Scan for the cell matching the given text and deliver its [x, y] coordinate at center. 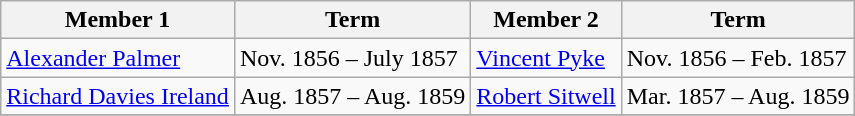
Mar. 1857 – Aug. 1859 [738, 96]
Alexander Palmer [118, 58]
Richard Davies Ireland [118, 96]
Vincent Pyke [546, 58]
Member 2 [546, 20]
Member 1 [118, 20]
Nov. 1856 – Feb. 1857 [738, 58]
Nov. 1856 – July 1857 [352, 58]
Aug. 1857 – Aug. 1859 [352, 96]
Robert Sitwell [546, 96]
